Scan for the cell matching the given text and deliver its [x, y] coordinate at center. 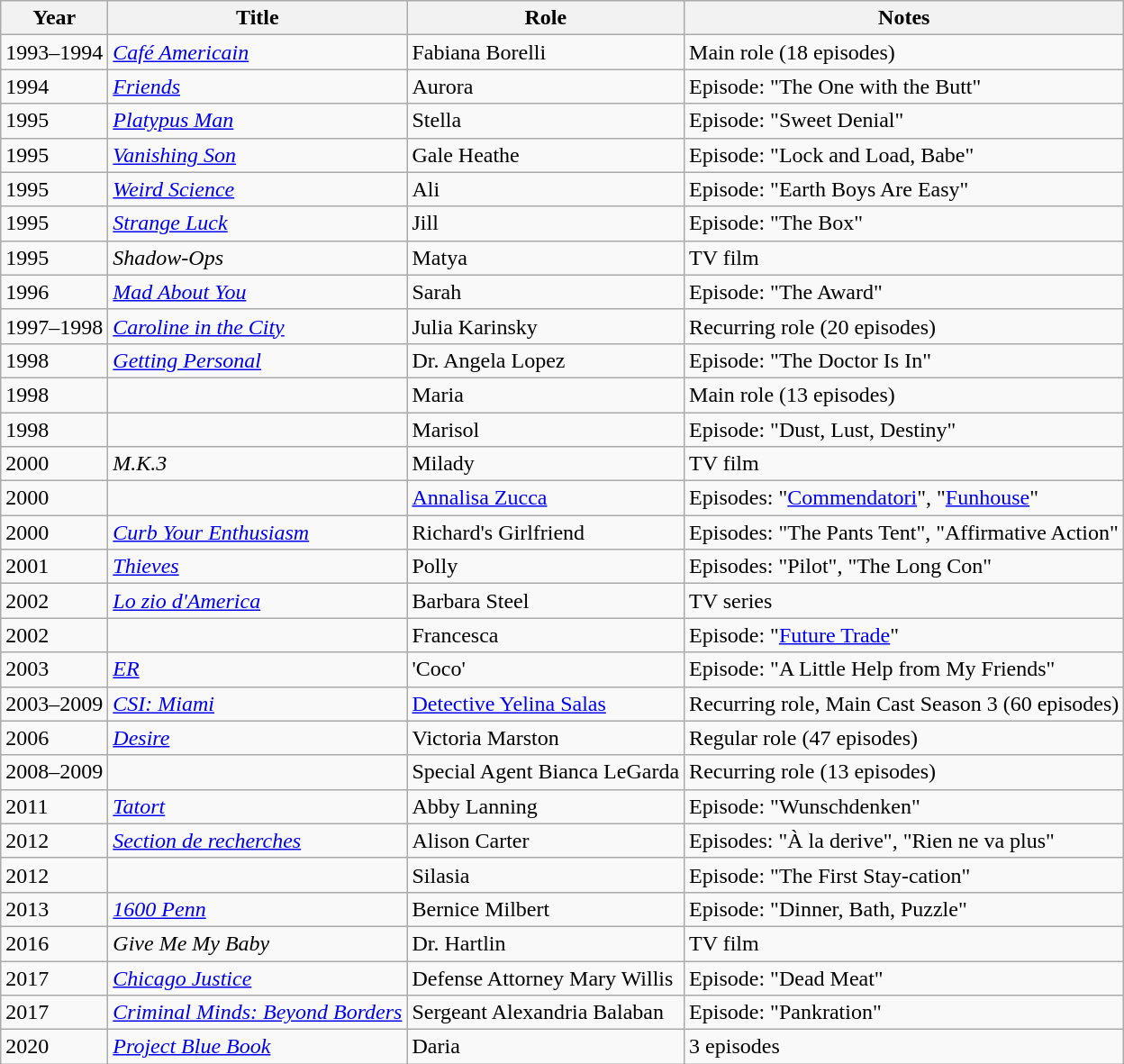
Shadow-Ops [258, 258]
Ali [546, 189]
'Coco' [546, 669]
Vanishing Son [258, 155]
Notes [904, 18]
Regular role (47 episodes) [904, 738]
Fabiana Borelli [546, 52]
Dr. Angela Lopez [546, 360]
Episode: "A Little Help from My Friends" [904, 669]
1997–1998 [54, 326]
Episode: "Dead Meat" [904, 978]
Alison Carter [546, 841]
Francesca [546, 635]
1600 Penn [258, 909]
Main role (18 episodes) [904, 52]
TV series [904, 601]
Give Me My Baby [258, 943]
Jill [546, 223]
Episode: "The Box" [904, 223]
2006 [54, 738]
Barbara Steel [546, 601]
2003 [54, 669]
Defense Attorney Mary Willis [546, 978]
Marisol [546, 430]
Matya [546, 258]
Episodes: "The Pants Tent", "Affirmative Action" [904, 532]
Episode: "The Award" [904, 292]
2011 [54, 806]
Stella [546, 121]
2001 [54, 567]
Strange Luck [258, 223]
Victoria Marston [546, 738]
Café Americain [258, 52]
Role [546, 18]
Richard's Girlfriend [546, 532]
Julia Karinsky [546, 326]
Lo zio d'America [258, 601]
Silasia [546, 875]
Main role (13 episodes) [904, 395]
2020 [54, 1047]
Getting Personal [258, 360]
Year [54, 18]
Recurring role (13 episodes) [904, 772]
Sergeant Alexandria Balaban [546, 1013]
Milady [546, 464]
Episode: "Lock and Load, Babe" [904, 155]
Detective Yelina Salas [546, 704]
Special Agent Bianca LeGarda [546, 772]
Episode: "Pankration" [904, 1013]
Desire [258, 738]
2013 [54, 909]
Sarah [546, 292]
Caroline in the City [258, 326]
M.K.3 [258, 464]
Abby Lanning [546, 806]
CSI: Miami [258, 704]
Thieves [258, 567]
Episode: "Dust, Lust, Destiny" [904, 430]
Section de recherches [258, 841]
Episode: "The First Stay-cation" [904, 875]
Mad About You [258, 292]
Episode: "The One with the Butt" [904, 86]
Tatort [258, 806]
Dr. Hartlin [546, 943]
Criminal Minds: Beyond Borders [258, 1013]
2016 [54, 943]
3 episodes [904, 1047]
Episode: "Wunschdenken" [904, 806]
Title [258, 18]
Episodes: "Commendatori", "Funhouse" [904, 498]
Episodes: "Pilot", "The Long Con" [904, 567]
Episode: "Future Trade" [904, 635]
Weird Science [258, 189]
Recurring role, Main Cast Season 3 (60 episodes) [904, 704]
2008–2009 [54, 772]
Maria [546, 395]
Project Blue Book [258, 1047]
Friends [258, 86]
Chicago Justice [258, 978]
Episode: "Dinner, Bath, Puzzle" [904, 909]
2003–2009 [54, 704]
Daria [546, 1047]
Episode: "Sweet Denial" [904, 121]
Aurora [546, 86]
Recurring role (20 episodes) [904, 326]
Curb Your Enthusiasm [258, 532]
1996 [54, 292]
1994 [54, 86]
Polly [546, 567]
Episode: "The Doctor Is In" [904, 360]
Episode: "Earth Boys Are Easy" [904, 189]
Episodes: "À la derive", "Rien ne va plus" [904, 841]
1993–1994 [54, 52]
Annalisa Zucca [546, 498]
Gale Heathe [546, 155]
ER [258, 669]
Platypus Man [258, 121]
Bernice Milbert [546, 909]
